Capture the cell that displays the provided text and extract its [X, Y] central coordinate. 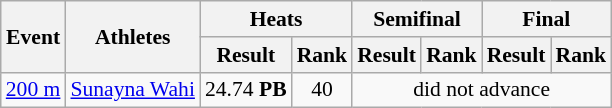
Sunayna Wahi [132, 90]
did not advance [482, 90]
24.74 PB [246, 90]
Semifinal [416, 19]
200 m [34, 90]
Athletes [132, 36]
Final [546, 19]
Event [34, 36]
Heats [276, 19]
40 [322, 90]
